Return (x, y) of the center of cell containing provided text 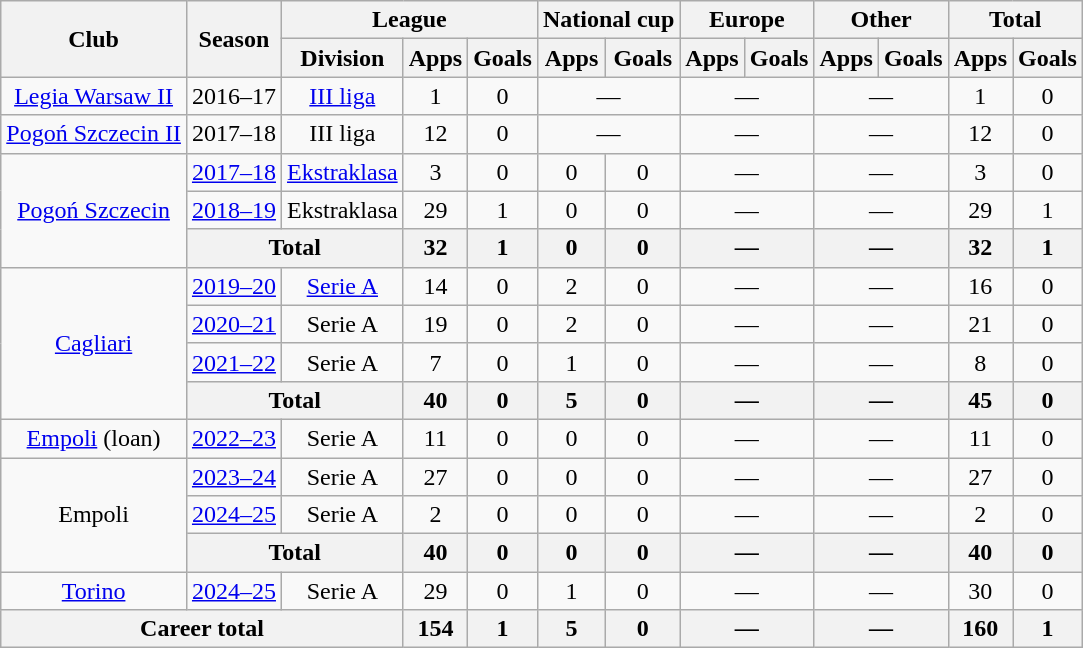
7 (435, 362)
21 (980, 324)
Pogoń Szczecin II (94, 134)
National cup (608, 20)
14 (435, 286)
2018–19 (234, 210)
2020–21 (234, 324)
16 (980, 286)
Legia Warsaw II (94, 96)
Torino (94, 591)
2022–23 (234, 438)
Empoli (94, 515)
League (409, 20)
Cagliari (94, 343)
2019–20 (234, 286)
Season (234, 39)
Empoli (loan) (94, 438)
2021–22 (234, 362)
Europe (747, 20)
Career total (202, 629)
Division (342, 58)
30 (980, 591)
8 (980, 362)
Pogoń Szczecin (94, 210)
2016–17 (234, 96)
Other (881, 20)
Club (94, 39)
19 (435, 324)
154 (435, 629)
2023–24 (234, 477)
45 (980, 400)
160 (980, 629)
